For the text-containing cell, return its midpoint in (X, Y) coordinate format. 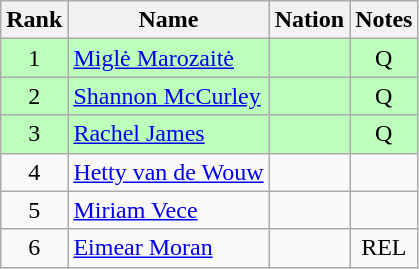
1 (34, 58)
Name (168, 20)
3 (34, 134)
Eimear Moran (168, 248)
Nation (309, 20)
2 (34, 96)
Miglė Marozaitė (168, 58)
5 (34, 210)
Shannon McCurley (168, 96)
6 (34, 248)
4 (34, 172)
Rachel James (168, 134)
REL (384, 248)
Miriam Vece (168, 210)
Rank (34, 20)
Notes (384, 20)
Hetty van de Wouw (168, 172)
